Output the (X, Y) coordinate of the center of the cell containing the given text.  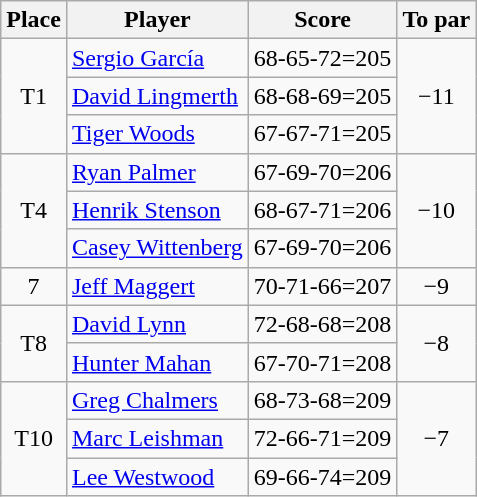
68-67-71=206 (322, 210)
Tiger Woods (157, 134)
Ryan Palmer (157, 172)
−8 (436, 343)
−7 (436, 438)
7 (34, 286)
67-67-71=205 (322, 134)
72-66-71=209 (322, 438)
David Lingmerth (157, 96)
T1 (34, 96)
67-70-71=208 (322, 362)
70-71-66=207 (322, 286)
David Lynn (157, 324)
72-68-68=208 (322, 324)
Henrik Stenson (157, 210)
69-66-74=209 (322, 477)
Lee Westwood (157, 477)
T4 (34, 210)
Score (322, 20)
Place (34, 20)
Sergio García (157, 58)
68-73-68=209 (322, 400)
Marc Leishman (157, 438)
−10 (436, 210)
−11 (436, 96)
Greg Chalmers (157, 400)
Hunter Mahan (157, 362)
Player (157, 20)
−9 (436, 286)
T8 (34, 343)
68-68-69=205 (322, 96)
Jeff Maggert (157, 286)
68-65-72=205 (322, 58)
To par (436, 20)
Casey Wittenberg (157, 248)
T10 (34, 438)
